Capture the cell that displays the provided text and extract its [x, y] central coordinate. 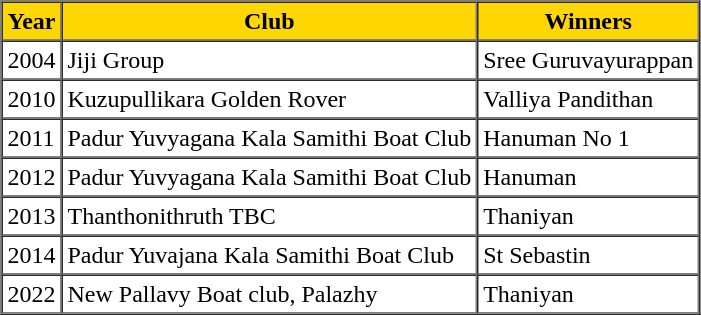
New Pallavy Boat club, Palazhy [270, 294]
Padur Yuvajana Kala Samithi Boat Club [270, 256]
2010 [32, 100]
Hanuman No 1 [588, 138]
2011 [32, 138]
Kuzupullikara Golden Rover [270, 100]
2014 [32, 256]
Winners [588, 22]
Hanuman [588, 178]
2022 [32, 294]
2012 [32, 178]
Jiji Group [270, 60]
Thanthonithruth TBC [270, 216]
Sree Guruvayurappan [588, 60]
2013 [32, 216]
Valliya Pandithan [588, 100]
Year [32, 22]
St Sebastin [588, 256]
2004 [32, 60]
Club [270, 22]
